Locate the cell with the specified text and output its (X, Y) center coordinate. 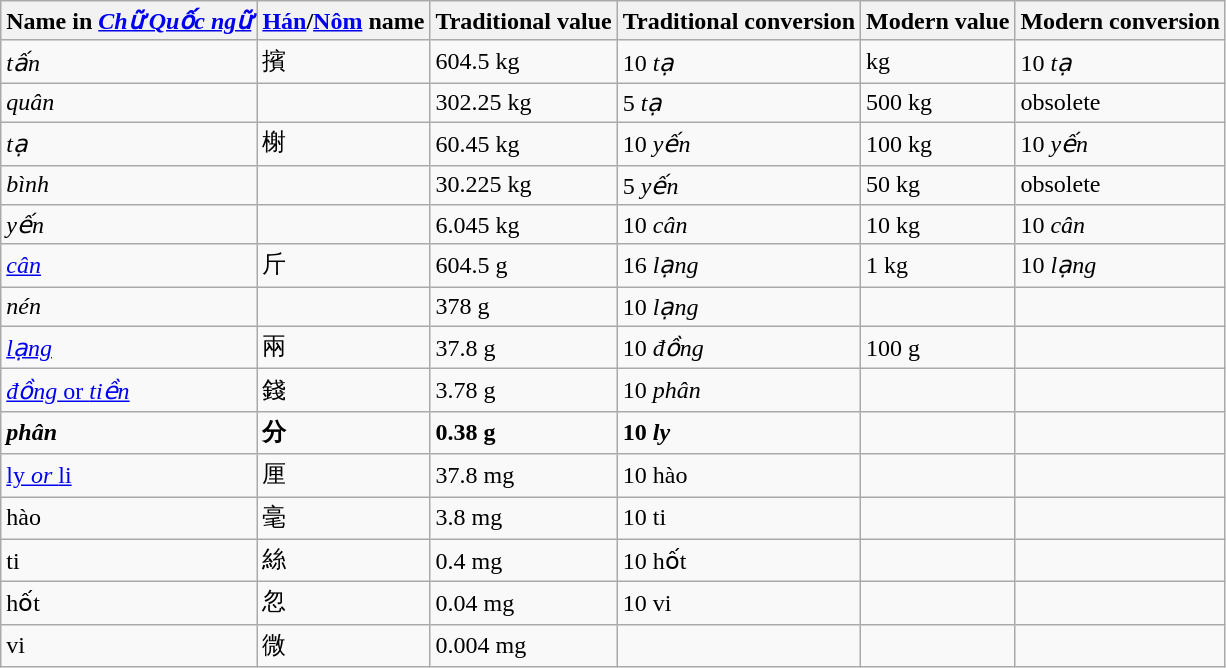
10 phân (738, 390)
Traditional value (524, 21)
hốt (129, 604)
Traditional conversion (738, 21)
絲 (344, 560)
cân (129, 266)
100 kg (938, 144)
0.04 mg (524, 604)
lạng (129, 348)
10 hào (738, 476)
604.5 g (524, 266)
30.225 kg (524, 185)
tạ (129, 144)
10 ti (738, 518)
kg (938, 62)
0.4 mg (524, 560)
yến (129, 225)
Hán/Nôm name (344, 21)
ti (129, 560)
bình (129, 185)
302.25 kg (524, 103)
毫 (344, 518)
厘 (344, 476)
378 g (524, 307)
10 đồng (738, 348)
10 ly (738, 432)
斤 (344, 266)
hào (129, 518)
16 lạng (738, 266)
37.8 g (524, 348)
phân (129, 432)
5 yến (738, 185)
榭 (344, 144)
quân (129, 103)
60.45 kg (524, 144)
10 hốt (738, 560)
6.045 kg (524, 225)
3.78 g (524, 390)
đồng or tiền (129, 390)
tấn (129, 62)
nén (129, 307)
Name in Chữ Quốc ngữ (129, 21)
100 g (938, 348)
微 (344, 646)
5 tạ (738, 103)
10 kg (938, 225)
分 (344, 432)
vi (129, 646)
1 kg (938, 266)
忽 (344, 604)
ly or li (129, 476)
錢 (344, 390)
3.8 mg (524, 518)
Modern conversion (1120, 21)
0.004 mg (524, 646)
10 vi (738, 604)
500 kg (938, 103)
50 kg (938, 185)
兩 (344, 348)
擯 (344, 62)
0.38 g (524, 432)
Modern value (938, 21)
604.5 kg (524, 62)
37.8 mg (524, 476)
